Detect which cell encompasses the target text, then output its [x, y] center coordinate. 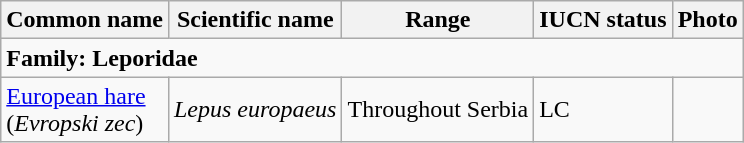
European hare(Evropski zec) [85, 110]
Range [438, 20]
Photo [708, 20]
Throughout Serbia [438, 110]
Family: Leporidae [372, 58]
IUCN status [603, 20]
Scientific name [255, 20]
Common name [85, 20]
LC [603, 110]
Lepus europaeus [255, 110]
